Return the [X, Y] coordinate for the center point of the cell that contains the specified text.  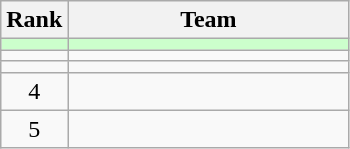
4 [34, 91]
5 [34, 129]
Rank [34, 20]
Team [208, 20]
